Provide the (x, y) coordinate of the cell's center where the given text is located.  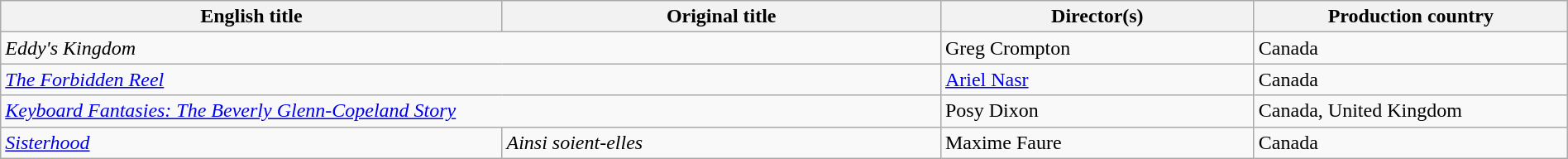
Sisterhood (251, 142)
Ainsi soient-elles (721, 142)
Original title (721, 17)
Director(s) (1097, 17)
Eddy's Kingdom (471, 48)
Keyboard Fantasies: The Beverly Glenn-Copeland Story (471, 111)
Maxime Faure (1097, 142)
The Forbidden Reel (471, 79)
Canada, United Kingdom (1411, 111)
Ariel Nasr (1097, 79)
Greg Crompton (1097, 48)
English title (251, 17)
Production country (1411, 17)
Posy Dixon (1097, 111)
